Scan for the cell matching the given text and deliver its (X, Y) coordinate at center. 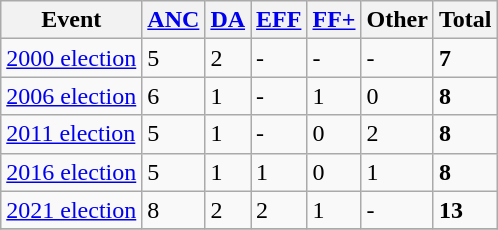
Event (72, 20)
Other (397, 20)
6 (174, 96)
2006 election (72, 96)
Total (465, 20)
DA (228, 20)
7 (465, 58)
FF+ (334, 20)
2011 election (72, 134)
2000 election (72, 58)
EFF (279, 20)
2016 election (72, 172)
2021 election (72, 210)
ANC (174, 20)
13 (465, 210)
